Extract the [x, y] coordinate from the center of the cell holding the provided text.  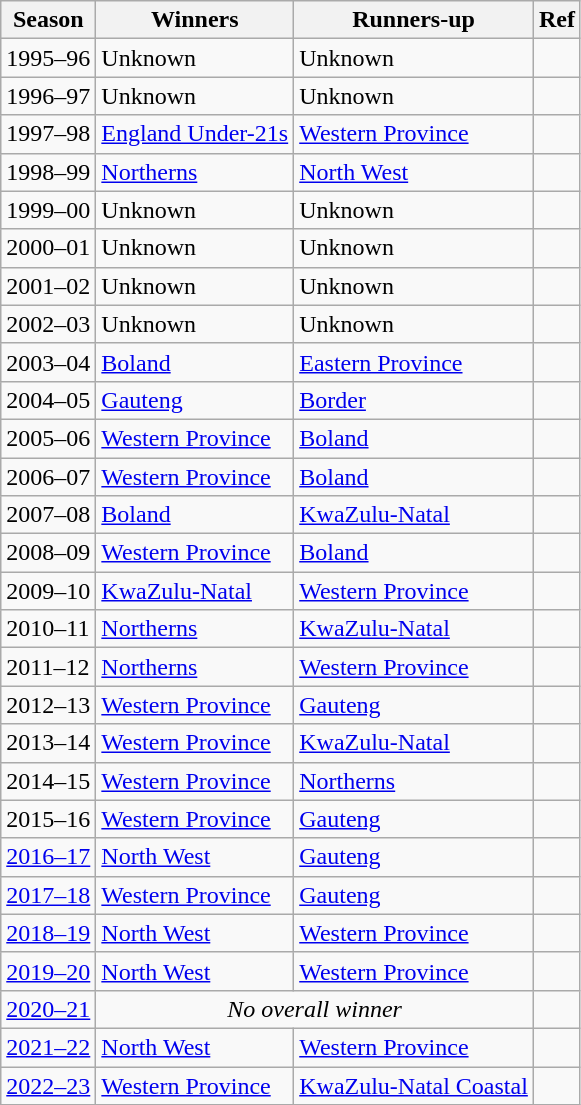
2006–07 [48, 477]
Ref [556, 20]
2013–14 [48, 743]
1997–98 [48, 134]
Border [414, 400]
Runners-up [414, 20]
1996–97 [48, 96]
2019–20 [48, 971]
2009–10 [48, 591]
2001–02 [48, 286]
England Under-21s [195, 134]
2000–01 [48, 248]
2022–23 [48, 1085]
2008–09 [48, 553]
2007–08 [48, 515]
2004–05 [48, 400]
2014–15 [48, 781]
2018–19 [48, 933]
Eastern Province [414, 362]
2017–18 [48, 895]
No overall winner [315, 1009]
2010–11 [48, 629]
1998–99 [48, 172]
1995–96 [48, 58]
2002–03 [48, 324]
2021–22 [48, 1047]
2015–16 [48, 819]
Winners [195, 20]
2003–04 [48, 362]
2005–06 [48, 438]
2011–12 [48, 667]
KwaZulu-Natal Coastal [414, 1085]
2016–17 [48, 857]
2020–21 [48, 1009]
Season [48, 20]
1999–00 [48, 210]
2012–13 [48, 705]
